Find where the given text appears and provide that cell's center as [x, y] coordinate. 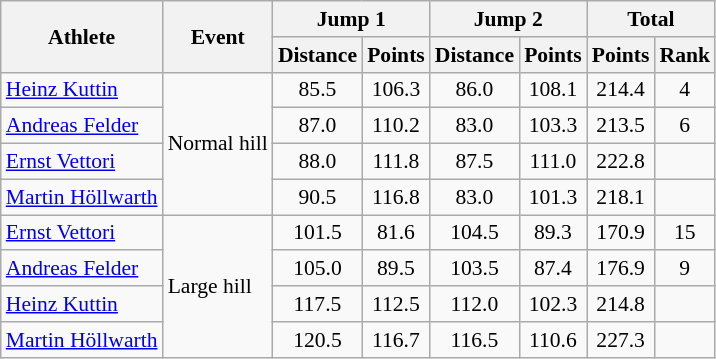
87.5 [474, 162]
117.5 [318, 304]
116.7 [396, 340]
Athlete [82, 36]
Normal hill [218, 143]
111.8 [396, 162]
9 [684, 269]
110.6 [553, 340]
105.0 [318, 269]
116.8 [396, 197]
103.5 [474, 269]
Rank [684, 55]
111.0 [553, 162]
90.5 [318, 197]
86.0 [474, 90]
87.0 [318, 126]
112.5 [396, 304]
176.9 [621, 269]
Jump 2 [508, 19]
120.5 [318, 340]
88.0 [318, 162]
227.3 [621, 340]
89.3 [553, 233]
106.3 [396, 90]
101.3 [553, 197]
Jump 1 [352, 19]
102.3 [553, 304]
Large hill [218, 286]
108.1 [553, 90]
112.0 [474, 304]
15 [684, 233]
218.1 [621, 197]
214.4 [621, 90]
89.5 [396, 269]
214.8 [621, 304]
104.5 [474, 233]
4 [684, 90]
6 [684, 126]
103.3 [553, 126]
170.9 [621, 233]
116.5 [474, 340]
213.5 [621, 126]
87.4 [553, 269]
101.5 [318, 233]
85.5 [318, 90]
Event [218, 36]
81.6 [396, 233]
Total [651, 19]
222.8 [621, 162]
110.2 [396, 126]
